Identify which cell holds the provided text, then report its [x, y] central coordinate. 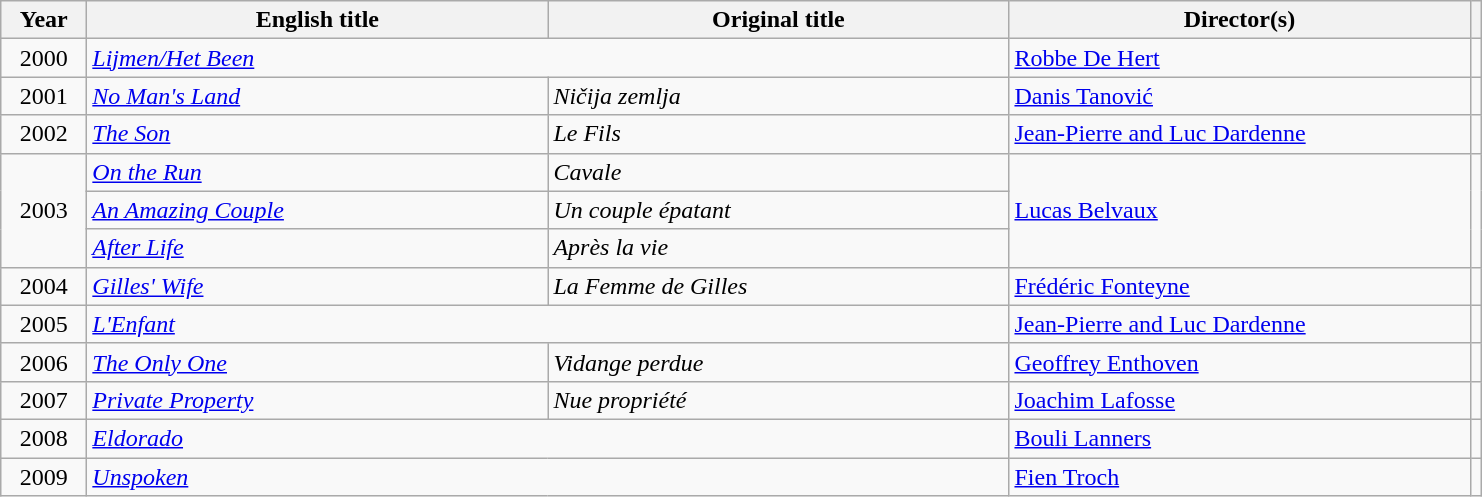
Le Fils [778, 134]
2009 [44, 477]
2006 [44, 362]
2001 [44, 96]
Lucas Belvaux [1240, 210]
Robbe De Hert [1240, 58]
Lijmen/Het Been [548, 58]
No Man's Land [318, 96]
Unspoken [548, 477]
Nue propriété [778, 400]
Joachim Lafosse [1240, 400]
On the Run [318, 172]
English title [318, 20]
2007 [44, 400]
Un couple épatant [778, 210]
La Femme de Gilles [778, 286]
2005 [44, 324]
Danis Tanović [1240, 96]
L'Enfant [548, 324]
The Son [318, 134]
2003 [44, 210]
Year [44, 20]
Gilles' Wife [318, 286]
Director(s) [1240, 20]
2008 [44, 438]
2000 [44, 58]
Geoffrey Enthoven [1240, 362]
Cavale [778, 172]
Fien Troch [1240, 477]
Ničija zemlja [778, 96]
Private Property [318, 400]
2004 [44, 286]
Vidange perdue [778, 362]
An Amazing Couple [318, 210]
2002 [44, 134]
Frédéric Fonteyne [1240, 286]
The Only One [318, 362]
After Life [318, 248]
Original title [778, 20]
Eldorado [548, 438]
Après la vie [778, 248]
Bouli Lanners [1240, 438]
